Output the [x, y] coordinate of the center of the cell containing the given text.  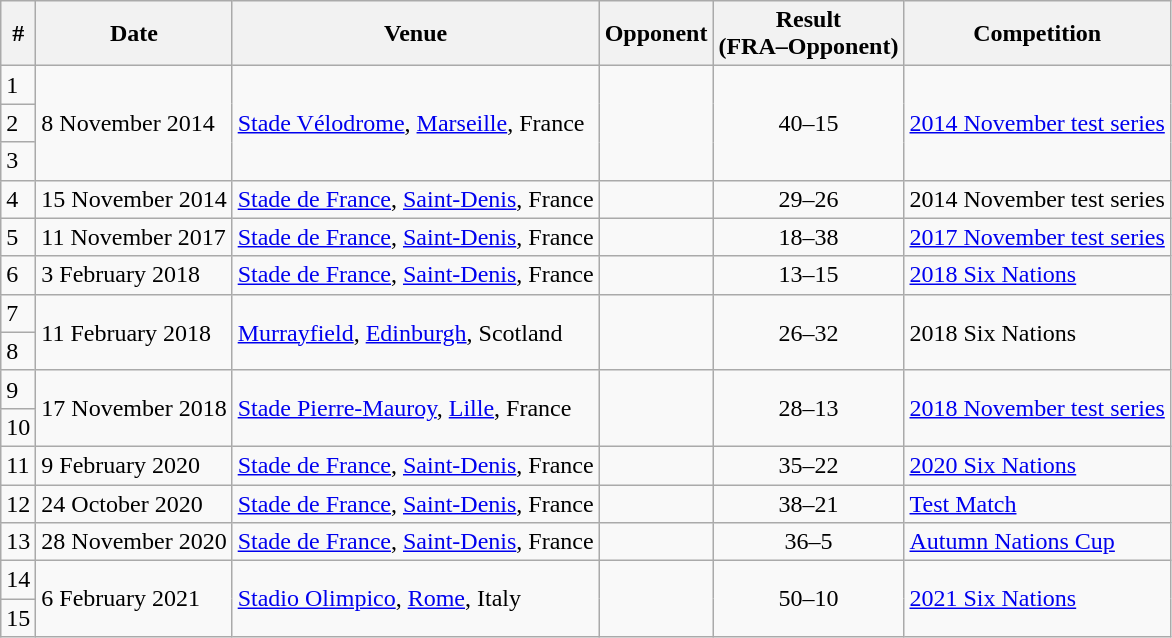
29–26 [808, 199]
Competition [1037, 34]
15 November 2014 [134, 199]
9 February 2020 [134, 465]
3 February 2018 [134, 275]
8 [18, 351]
Venue [416, 34]
40–15 [808, 123]
Test Match [1037, 503]
6 February 2021 [134, 599]
Result(FRA–Opponent) [808, 34]
11 February 2018 [134, 332]
# [18, 34]
Stade Vélodrome, Marseille, France [416, 123]
2018 November test series [1037, 408]
9 [18, 389]
28 November 2020 [134, 542]
24 October 2020 [134, 503]
1 [18, 85]
2 [18, 123]
Murrayfield, Edinburgh, Scotland [416, 332]
15 [18, 618]
Autumn Nations Cup [1037, 542]
4 [18, 199]
13–15 [808, 275]
38–21 [808, 503]
2017 November test series [1037, 237]
10 [18, 427]
13 [18, 542]
Stadio Olimpico, Rome, Italy [416, 599]
2020 Six Nations [1037, 465]
Opponent [656, 34]
7 [18, 313]
11 [18, 465]
18–38 [808, 237]
5 [18, 237]
35–22 [808, 465]
36–5 [808, 542]
Stade Pierre-Mauroy, Lille, France [416, 408]
6 [18, 275]
11 November 2017 [134, 237]
14 [18, 580]
2021 Six Nations [1037, 599]
28–13 [808, 408]
50–10 [808, 599]
26–32 [808, 332]
Date [134, 34]
8 November 2014 [134, 123]
12 [18, 503]
3 [18, 161]
17 November 2018 [134, 408]
